Detect which cell encompasses the target text, then output its (X, Y) center coordinate. 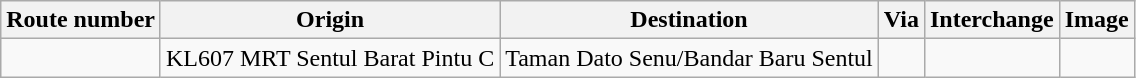
Taman Dato Senu/Bandar Baru Sentul (690, 58)
Origin (330, 20)
Route number (81, 20)
Destination (690, 20)
Interchange (992, 20)
KL607 MRT Sentul Barat Pintu C (330, 58)
Via (901, 20)
Image (1096, 20)
